Return the (X, Y) coordinate for the center point of the cell that contains the specified text.  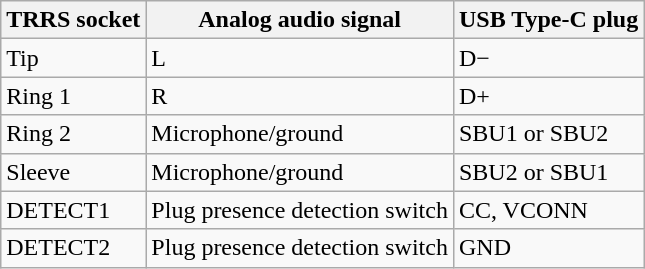
Analog audio signal (300, 20)
DETECT1 (74, 210)
CC, VCONN (548, 210)
DETECT2 (74, 248)
L (300, 58)
USB Type-C plug (548, 20)
D− (548, 58)
GND (548, 248)
Ring 1 (74, 96)
SBU2 or SBU1 (548, 172)
Tip (74, 58)
Sleeve (74, 172)
D+ (548, 96)
SBU1 or SBU2 (548, 134)
Ring 2 (74, 134)
TRRS socket (74, 20)
R (300, 96)
